Find where the given text appears and provide that cell's center as (X, Y) coordinate. 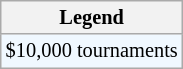
$10,000 tournaments (92, 51)
Legend (92, 17)
